Search for the cell housing the specified text and yield its (X, Y) center coordinate. 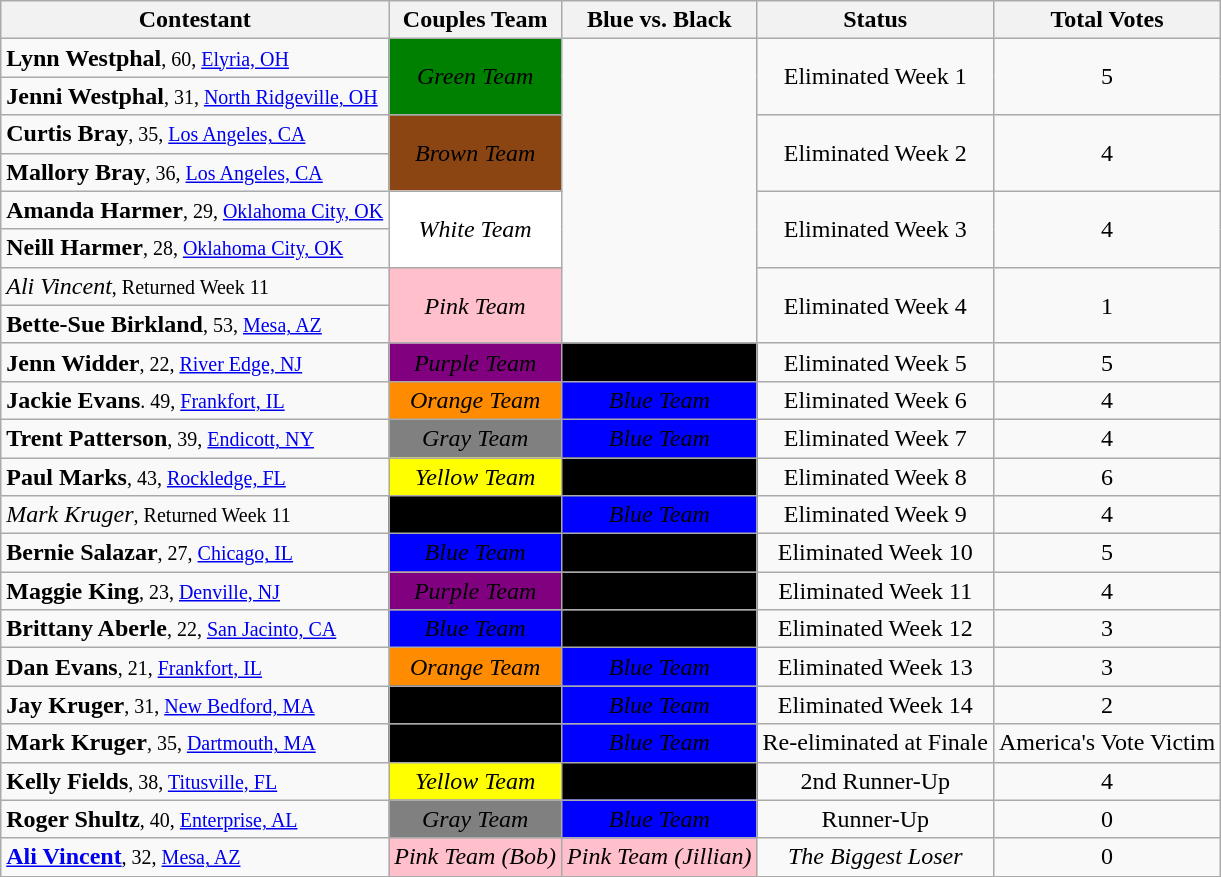
Curtis Bray, 35, Los Angeles, CA (195, 134)
Eliminated Week 13 (875, 667)
Eliminated Week 2 (875, 153)
Eliminated Week 9 (875, 515)
Kelly Fields, 38, Titusville, FL (195, 781)
Eliminated Week 7 (875, 438)
Eliminated Week 14 (875, 705)
Amanda Harmer, 29, Oklahoma City, OK (195, 210)
Eliminated Week 6 (875, 400)
Ali Vincent, 32, Mesa, AZ (195, 857)
Dan Evans, 21, Frankfort, IL (195, 667)
Paul Marks, 43, Rockledge, FL (195, 477)
Neill Harmer, 28, Oklahoma City, OK (195, 248)
Runner-Up (875, 819)
Mark Kruger, Returned Week 11 (195, 515)
Total Votes (1106, 20)
1 (1106, 305)
The Biggest Loser (875, 857)
Eliminated Week 10 (875, 553)
Maggie King, 23, Denville, NJ (195, 591)
Eliminated Week 1 (875, 77)
Brittany Aberle, 22, San Jacinto, CA (195, 629)
Blue vs. Black (660, 20)
Jay Kruger, 31, New Bedford, MA (195, 705)
Jenn Widder, 22, River Edge, NJ (195, 362)
Eliminated Week 5 (875, 362)
Lynn Westphal, 60, Elyria, OH (195, 58)
White Team (476, 229)
2 (1106, 705)
Contestant (195, 20)
Status (875, 20)
Pink Team (Bob) (476, 857)
Eliminated Week 11 (875, 591)
Bernie Salazar, 27, Chicago, IL (195, 553)
Brown Team (476, 153)
Eliminated Week 12 (875, 629)
Jackie Evans. 49, Frankfort, IL (195, 400)
2nd Runner-Up (875, 781)
Ali Vincent, Returned Week 11 (195, 286)
Eliminated Week 8 (875, 477)
Green Team (476, 77)
6 (1106, 477)
Bette-Sue Birkland, 53, Mesa, AZ (195, 324)
Pink Team (476, 305)
Re-eliminated at Finale (875, 743)
Roger Shultz, 40, Enterprise, AL (195, 819)
Eliminated Week 3 (875, 229)
Jenni Westphal, 31, North Ridgeville, OH (195, 96)
Mark Kruger, 35, Dartmouth, MA (195, 743)
Trent Patterson, 39, Endicott, NY (195, 438)
Eliminated Week 4 (875, 305)
Pink Team (Jillian) (660, 857)
Couples Team (476, 20)
Mallory Bray, 36, Los Angeles, CA (195, 172)
America's Vote Victim (1106, 743)
